Provide the (x, y) coordinate of the cell's center where the given text is located.  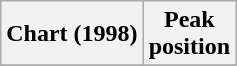
Chart (1998) (72, 34)
Peakposition (189, 34)
